Detect which cell encompasses the target text, then output its [x, y] center coordinate. 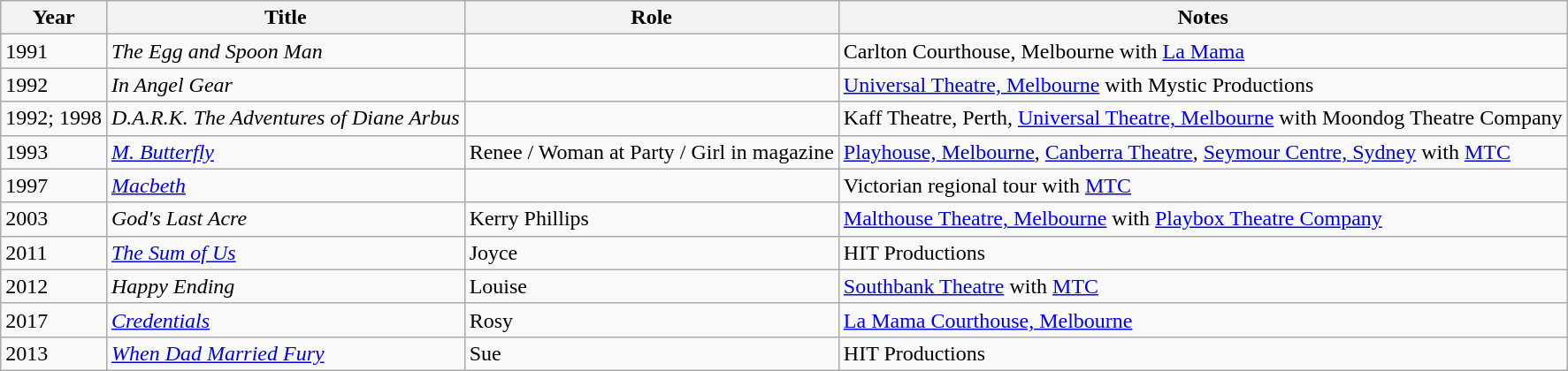
In Angel Gear [285, 85]
Notes [1203, 18]
Louise [651, 286]
Title [285, 18]
Carlton Courthouse, Melbourne with La Mama [1203, 51]
2013 [54, 353]
Year [54, 18]
1997 [54, 185]
Sue [651, 353]
The Egg and Spoon Man [285, 51]
When Dad Married Fury [285, 353]
Universal Theatre, Melbourne with Mystic Productions [1203, 85]
Southbank Theatre with MTC [1203, 286]
M. Butterfly [285, 152]
Role [651, 18]
Rosy [651, 320]
2012 [54, 286]
Renee / Woman at Party / Girl in magazine [651, 152]
La Mama Courthouse, Melbourne [1203, 320]
1991 [54, 51]
Macbeth [285, 185]
Kaff Theatre, Perth, Universal Theatre, Melbourne with Moondog Theatre Company [1203, 118]
Victorian regional tour with MTC [1203, 185]
2011 [54, 253]
1992 [54, 85]
2003 [54, 219]
Credentials [285, 320]
Playhouse, Melbourne, Canberra Theatre, Seymour Centre, Sydney with MTC [1203, 152]
D.A.R.K. The Adventures of Diane Arbus [285, 118]
Kerry Phillips [651, 219]
Malthouse Theatre, Melbourne with Playbox Theatre Company [1203, 219]
Joyce [651, 253]
God's Last Acre [285, 219]
2017 [54, 320]
1993 [54, 152]
Happy Ending [285, 286]
1992; 1998 [54, 118]
The Sum of Us [285, 253]
